Detect which cell encompasses the target text, then output its [x, y] center coordinate. 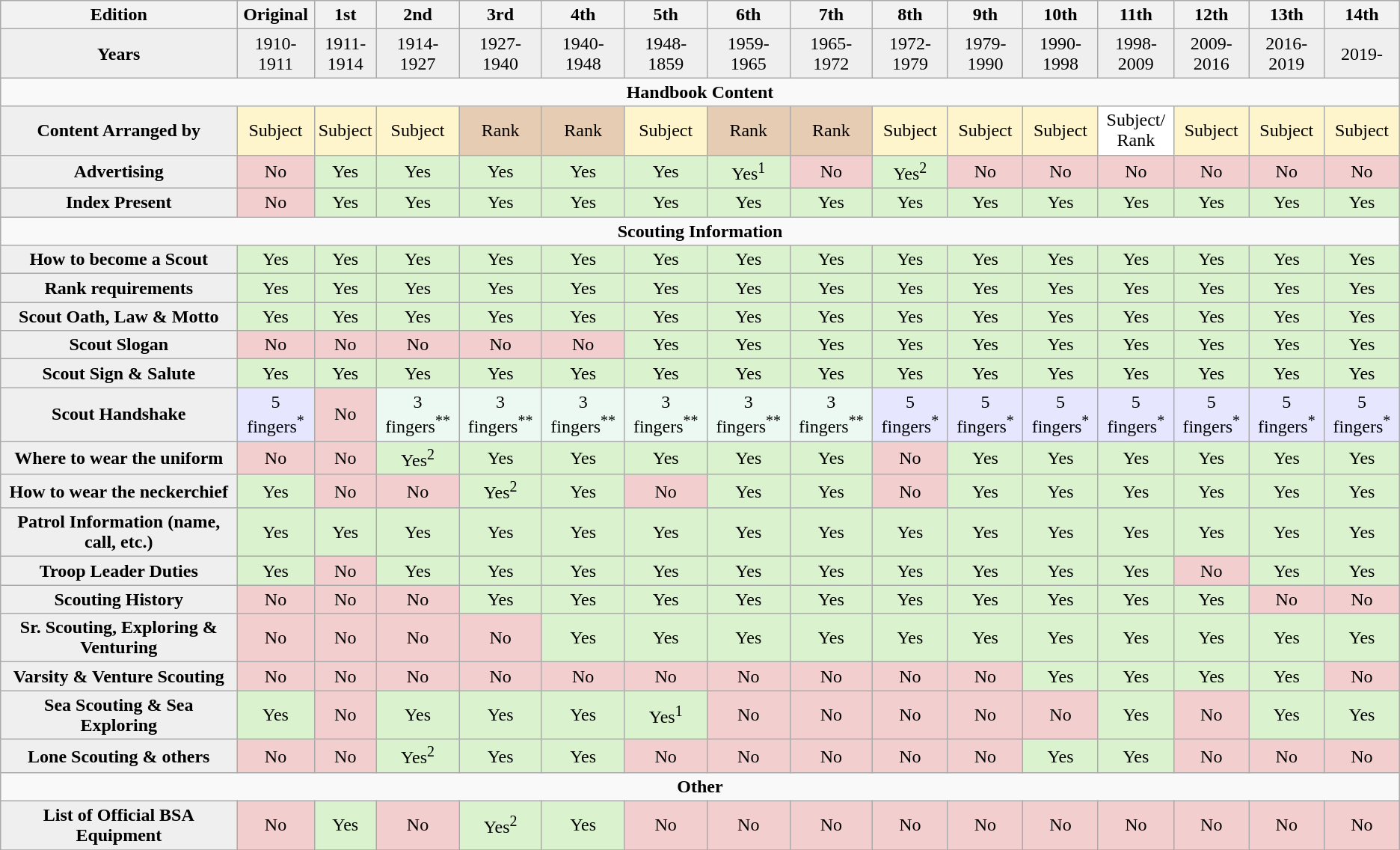
6th [748, 15]
1st [346, 15]
3rd [501, 15]
Handbook Content [700, 92]
13th [1286, 15]
1965-1972 [832, 54]
14th [1363, 15]
Advertising [119, 172]
How to wear the neckerchief [119, 491]
Scout Slogan [119, 345]
1972-1979 [911, 54]
How to become a Scout [119, 260]
Patrol Information (name, call, etc.) [119, 533]
Years [119, 54]
1979-1990 [986, 54]
List of Official BSA Equipment [119, 826]
2019- [1363, 54]
4th [583, 15]
1948-1859 [666, 54]
1927-1940 [501, 54]
9th [986, 15]
Troop Leader Duties [119, 571]
Scouting Information [700, 231]
8th [911, 15]
2016-2019 [1286, 54]
Subject/Rank [1135, 130]
Other [700, 787]
1940-1948 [583, 54]
7th [832, 15]
11th [1135, 15]
Index Present [119, 203]
2nd [417, 15]
1959-1965 [748, 54]
Varsity & Venture Scouting [119, 676]
1914-1927 [417, 54]
Scout Sign & Salute [119, 373]
10th [1060, 15]
12th [1212, 15]
1910-1911 [275, 54]
1998-2009 [1135, 54]
2009-2016 [1212, 54]
Lone Scouting & others [119, 756]
Scouting History [119, 599]
1990-1998 [1060, 54]
1911-1914 [346, 54]
Rank requirements [119, 288]
Sr. Scouting, Exploring & Venturing [119, 637]
Scout Oath, Law & Motto [119, 317]
5th [666, 15]
Sea Scouting & Sea Exploring [119, 715]
Where to wear the uniform [119, 458]
Original [275, 15]
Edition [119, 15]
Content Arranged by [119, 130]
Scout Handshake [119, 415]
